Search for the cell housing the specified text and yield its [x, y] center coordinate. 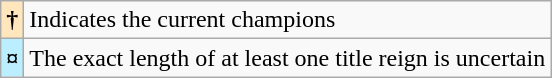
¤ [12, 58]
† [12, 20]
Indicates the current champions [288, 20]
The exact length of at least one title reign is uncertain [288, 58]
